Identify which cell holds the provided text, then report its [X, Y] central coordinate. 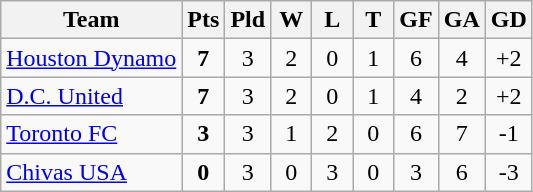
D.C. United [92, 96]
Team [92, 20]
L [332, 20]
Pld [248, 20]
-3 [508, 172]
GA [462, 20]
-1 [508, 134]
Houston Dynamo [92, 58]
Toronto FC [92, 134]
T [374, 20]
W [292, 20]
Pts [204, 20]
GF [416, 20]
Chivas USA [92, 172]
GD [508, 20]
